Extract the (x, y) coordinate from the center of the cell holding the provided text.  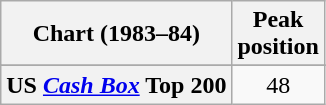
US Cash Box Top 200 (116, 85)
Chart (1983–84) (116, 34)
Peakposition (278, 34)
48 (278, 85)
